From the cell containing the given text, extract its center point as [X, Y] coordinate. 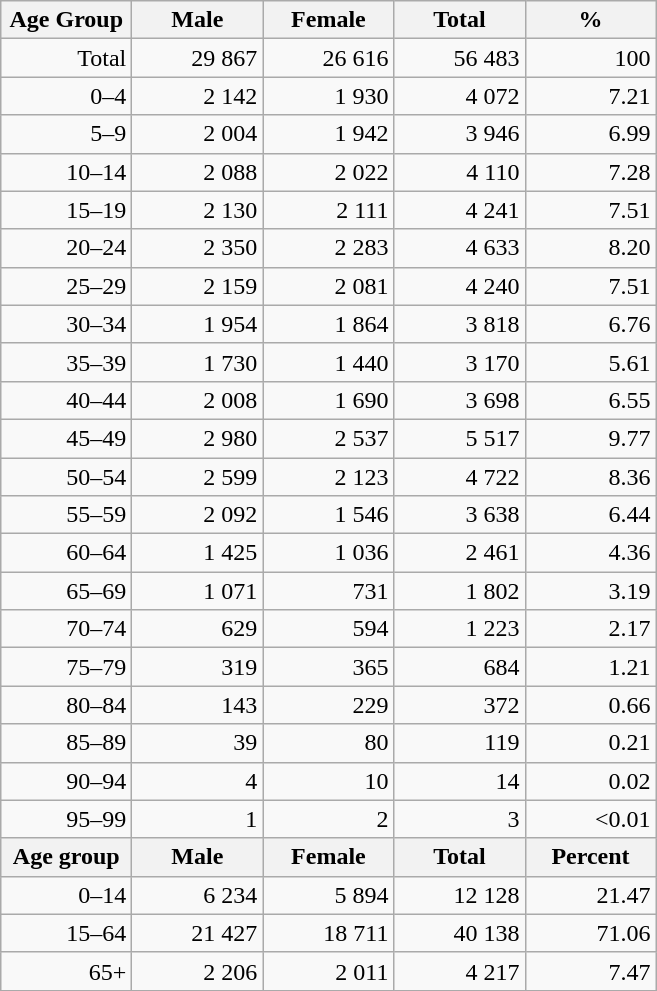
40–44 [66, 400]
4 633 [460, 248]
2 088 [198, 172]
2 008 [198, 400]
56 483 [460, 58]
0–14 [66, 895]
3.19 [590, 591]
29 867 [198, 58]
143 [198, 705]
Age group [66, 857]
Percent [590, 857]
0.21 [590, 743]
% [590, 20]
4 217 [460, 971]
8.36 [590, 477]
684 [460, 667]
5 517 [460, 438]
3 946 [460, 134]
10–14 [66, 172]
2 142 [198, 96]
15–64 [66, 933]
2 599 [198, 477]
8.20 [590, 248]
1 942 [328, 134]
594 [328, 629]
9.77 [590, 438]
2 123 [328, 477]
119 [460, 743]
1 440 [328, 362]
4 240 [460, 286]
2.17 [590, 629]
1 [198, 819]
45–49 [66, 438]
6.44 [590, 515]
3 170 [460, 362]
7.21 [590, 96]
<0.01 [590, 819]
6.99 [590, 134]
6.76 [590, 324]
35–39 [66, 362]
2 350 [198, 248]
Age Group [66, 20]
3 698 [460, 400]
55–59 [66, 515]
65–69 [66, 591]
365 [328, 667]
7.47 [590, 971]
65+ [66, 971]
2 461 [460, 553]
2 111 [328, 210]
4.36 [590, 553]
26 616 [328, 58]
731 [328, 591]
0–4 [66, 96]
2 130 [198, 210]
1 223 [460, 629]
50–54 [66, 477]
60–64 [66, 553]
18 711 [328, 933]
80–84 [66, 705]
4 722 [460, 477]
3 [460, 819]
1 802 [460, 591]
85–89 [66, 743]
5–9 [66, 134]
4 241 [460, 210]
372 [460, 705]
21.47 [590, 895]
30–34 [66, 324]
4 072 [460, 96]
1 730 [198, 362]
70–74 [66, 629]
2 081 [328, 286]
90–94 [66, 781]
2 159 [198, 286]
1 864 [328, 324]
629 [198, 629]
20–24 [66, 248]
2 004 [198, 134]
2 206 [198, 971]
229 [328, 705]
2 [328, 819]
1 954 [198, 324]
71.06 [590, 933]
6 234 [198, 895]
12 128 [460, 895]
4 [198, 781]
2 283 [328, 248]
2 011 [328, 971]
319 [198, 667]
1 690 [328, 400]
10 [328, 781]
2 092 [198, 515]
15–19 [66, 210]
7.28 [590, 172]
1 930 [328, 96]
2 537 [328, 438]
1 425 [198, 553]
80 [328, 743]
25–29 [66, 286]
1 036 [328, 553]
95–99 [66, 819]
5.61 [590, 362]
0.02 [590, 781]
40 138 [460, 933]
1 071 [198, 591]
100 [590, 58]
0.66 [590, 705]
2 022 [328, 172]
14 [460, 781]
6.55 [590, 400]
39 [198, 743]
1 546 [328, 515]
75–79 [66, 667]
2 980 [198, 438]
5 894 [328, 895]
3 638 [460, 515]
4 110 [460, 172]
21 427 [198, 933]
1.21 [590, 667]
3 818 [460, 324]
